Extract the [X, Y] coordinate from the center of the cell holding the provided text.  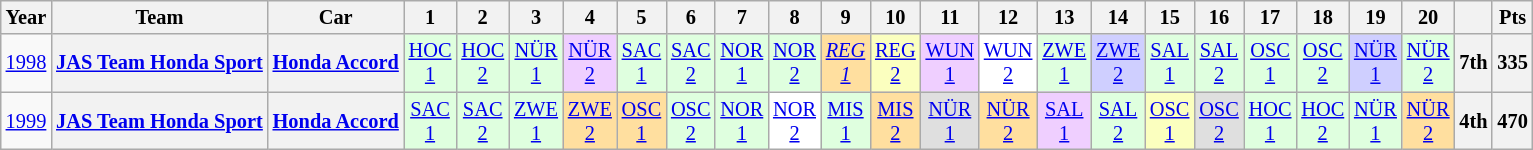
2 [482, 17]
1999 [26, 121]
18 [1322, 17]
7th [1473, 63]
4th [1473, 121]
6 [690, 17]
REG2 [895, 63]
16 [1218, 17]
1 [430, 17]
470 [1512, 121]
17 [1270, 17]
8 [794, 17]
3 [536, 17]
15 [1170, 17]
5 [642, 17]
1998 [26, 63]
10 [895, 17]
12 [1008, 17]
REG1 [846, 63]
4 [590, 17]
Car [336, 17]
14 [1118, 17]
MIS2 [895, 121]
335 [1512, 63]
13 [1064, 17]
11 [950, 17]
20 [1428, 17]
WUN1 [950, 63]
9 [846, 17]
19 [1376, 17]
7 [742, 17]
MIS1 [846, 121]
Pts [1512, 17]
WUN2 [1008, 63]
Year [26, 17]
Team [159, 17]
